Identify which cell holds the provided text, then report its (X, Y) central coordinate. 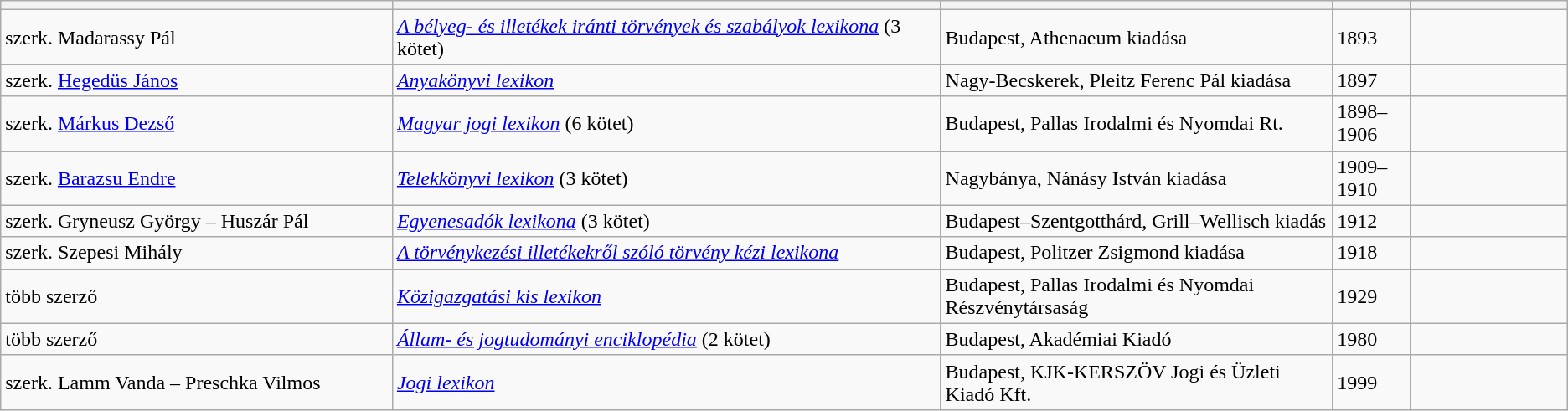
A törvénykezési illetékekről szóló törvény kézi lexikona (667, 253)
szerk. Gryneusz György – Huszár Pál (197, 221)
Nagy-Becskerek, Pleitz Ferenc Pál kiadása (1137, 80)
szerk. Madarassy Pál (197, 37)
1980 (1372, 339)
Budapest, KJK-KERSZÖV Jogi és Üzleti Kiadó Kft. (1137, 382)
1929 (1372, 296)
Egyenesadók lexikona (3 kötet) (667, 221)
szerk. Szepesi Mihály (197, 253)
szerk. Márkus Dezső (197, 124)
szerk. Lamm Vanda – Preschka Vilmos (197, 382)
Budapest, Politzer Zsigmond kiadása (1137, 253)
Anyakönyvi lexikon (667, 80)
Magyar jogi lexikon (6 kötet) (667, 124)
Budapest, Athenaeum kiadása (1137, 37)
Közigazgatási kis lexikon (667, 296)
Jogi lexikon (667, 382)
1912 (1372, 221)
Telekkönyvi lexikon (3 kötet) (667, 177)
Nagybánya, Nánásy István kiadása (1137, 177)
Állam- és jogtudományi enciklopédia (2 kötet) (667, 339)
1918 (1372, 253)
Budapest, Akadémiai Kiadó (1137, 339)
1999 (1372, 382)
A bélyeg- és illetékek iránti törvények és szabályok lexikona (3 kötet) (667, 37)
1893 (1372, 37)
1897 (1372, 80)
1898–1906 (1372, 124)
Budapest–Szentgotthárd, Grill–Wellisch kiadás (1137, 221)
Budapest, Pallas Irodalmi és Nyomdai Részvénytársaság (1137, 296)
1909–1910 (1372, 177)
Budapest, Pallas Irodalmi és Nyomdai Rt. (1137, 124)
szerk. Hegedüs János (197, 80)
szerk. Barazsu Endre (197, 177)
